Pinpoint the cell where the given text exists, returning its (X, Y) midpoint coordinate. 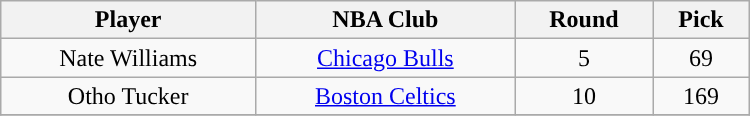
Boston Celtics (386, 96)
Nate Williams (128, 58)
169 (701, 96)
Pick (701, 20)
Chicago Bulls (386, 58)
5 (584, 58)
Round (584, 20)
10 (584, 96)
69 (701, 58)
Otho Tucker (128, 96)
Player (128, 20)
NBA Club (386, 20)
